Identify which cell holds the provided text, then report its (x, y) central coordinate. 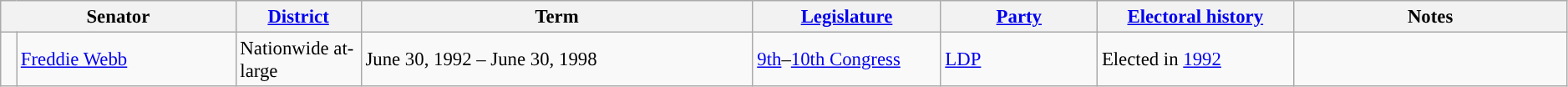
Notes (1430, 17)
Nationwide at-large (298, 60)
Party (1019, 17)
Freddie Webb (127, 60)
Electoral history (1195, 17)
Term (556, 17)
Legislature (847, 17)
LDP (1019, 60)
Elected in 1992 (1195, 60)
9th–10th Congress (847, 60)
Senator (119, 17)
June 30, 1992 – June 30, 1998 (556, 60)
District (298, 17)
